Return [X, Y] of the center of cell containing provided text 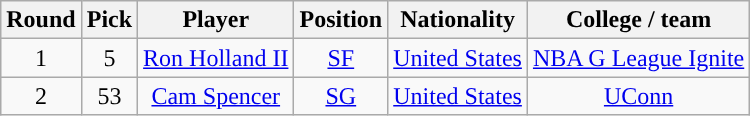
Pick [109, 20]
College / team [638, 20]
1 [41, 58]
Position [341, 20]
Ron Holland II [216, 58]
UConn [638, 96]
SG [341, 96]
5 [109, 58]
Cam Spencer [216, 96]
2 [41, 96]
NBA G League Ignite [638, 58]
Round [41, 20]
53 [109, 96]
Nationality [458, 20]
Player [216, 20]
SF [341, 58]
